Return the (x, y) coordinate for the center point of the cell that contains the specified text.  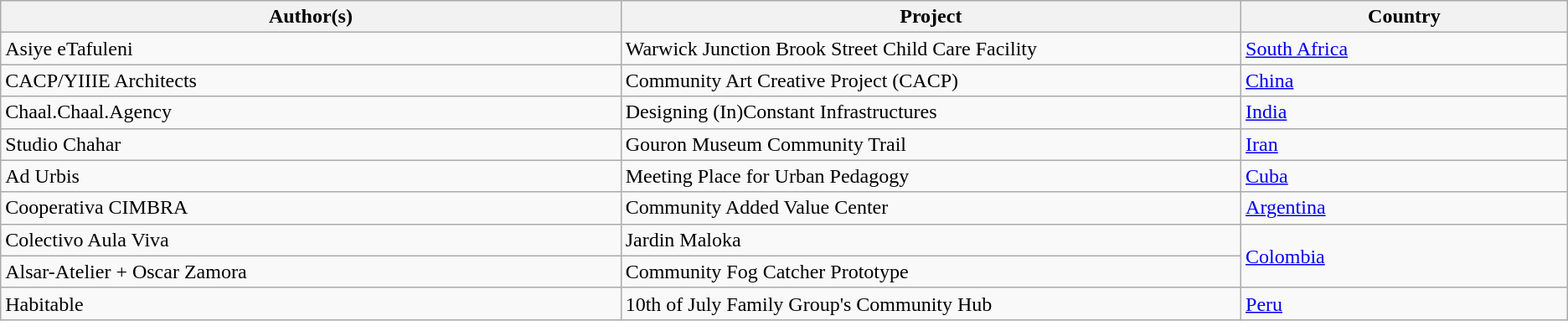
Jardin Maloka (931, 240)
Community Added Value Center (931, 208)
Studio Chahar (311, 144)
Argentina (1405, 208)
Ad Urbis (311, 176)
South Africa (1405, 49)
Cooperativa CIMBRA (311, 208)
Alsar-Atelier + Oscar Zamora (311, 272)
China (1405, 80)
Meeting Place for Urban Pedagogy (931, 176)
Colectivo Aula Viva (311, 240)
Project (931, 17)
Designing (In)Constant Infrastructures (931, 112)
Country (1405, 17)
Asiye eTafuleni (311, 49)
Iran (1405, 144)
Habitable (311, 303)
Community Fog Catcher Prototype (931, 272)
Colombia (1405, 256)
India (1405, 112)
Community Art Creative Project (CACP) (931, 80)
Author(s) (311, 17)
Warwick Junction Brook Street Child Care Facility (931, 49)
10th of July Family Group's Community Hub (931, 303)
Gouron Museum Community Trail (931, 144)
Peru (1405, 303)
CACP/YIIIE Architects (311, 80)
Cuba (1405, 176)
Chaal.Chaal.Agency (311, 112)
